Capture the cell that displays the provided text and extract its (X, Y) central coordinate. 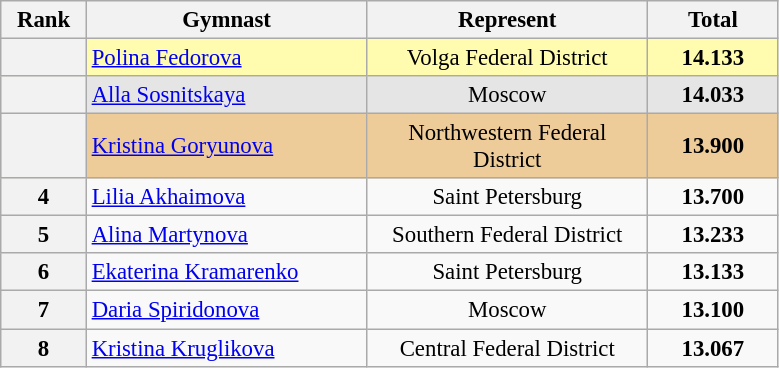
Total (714, 20)
Represent (508, 20)
Lilia Akhaimova (226, 197)
14.033 (714, 95)
Gymnast (226, 20)
Alla Sosnitskaya (226, 95)
Central Federal District (508, 348)
13.067 (714, 348)
13.133 (714, 273)
Kristina Goryunova (226, 146)
Polina Fedorova (226, 58)
4 (44, 197)
8 (44, 348)
13.233 (714, 235)
6 (44, 273)
13.900 (714, 146)
Kristina Kruglikova (226, 348)
Ekaterina Kramarenko (226, 273)
Northwestern Federal District (508, 146)
5 (44, 235)
13.700 (714, 197)
Rank (44, 20)
14.133 (714, 58)
Alina Martynova (226, 235)
Southern Federal District (508, 235)
Daria Spiridonova (226, 310)
13.100 (714, 310)
7 (44, 310)
Volga Federal District (508, 58)
